Provide the (X, Y) coordinate of the cell's center where the given text is located.  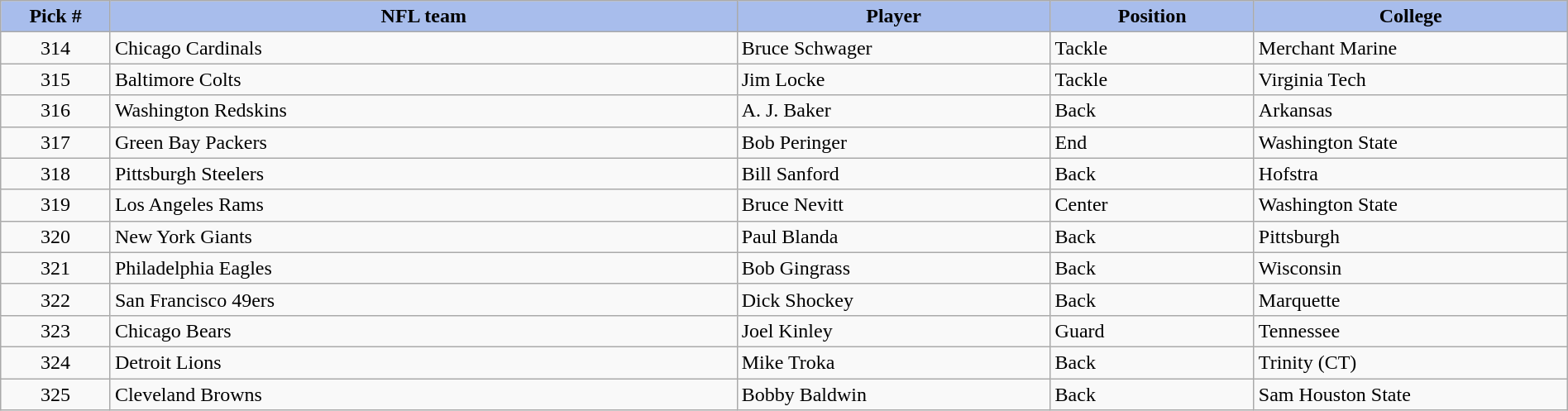
Hofstra (1411, 174)
Pick # (56, 17)
Jim Locke (893, 79)
Paul Blanda (893, 237)
Baltimore Colts (423, 79)
Guard (1152, 331)
End (1152, 142)
Cleveland Browns (423, 394)
Position (1152, 17)
318 (56, 174)
Pittsburgh (1411, 237)
Merchant Marine (1411, 48)
New York Giants (423, 237)
Chicago Bears (423, 331)
College (1411, 17)
Bob Gingrass (893, 268)
Bobby Baldwin (893, 394)
Washington Redskins (423, 111)
Green Bay Packers (423, 142)
Center (1152, 205)
A. J. Baker (893, 111)
Trinity (CT) (1411, 362)
Sam Houston State (1411, 394)
Mike Troka (893, 362)
Pittsburgh Steelers (423, 174)
Philadelphia Eagles (423, 268)
Bruce Nevitt (893, 205)
322 (56, 299)
Bill Sanford (893, 174)
Chicago Cardinals (423, 48)
324 (56, 362)
Virginia Tech (1411, 79)
320 (56, 237)
Detroit Lions (423, 362)
325 (56, 394)
Joel Kinley (893, 331)
Arkansas (1411, 111)
Marquette (1411, 299)
315 (56, 79)
Dick Shockey (893, 299)
323 (56, 331)
Bruce Schwager (893, 48)
321 (56, 268)
319 (56, 205)
Tennessee (1411, 331)
Bob Peringer (893, 142)
Player (893, 17)
NFL team (423, 17)
317 (56, 142)
San Francisco 49ers (423, 299)
316 (56, 111)
Wisconsin (1411, 268)
Los Angeles Rams (423, 205)
314 (56, 48)
